For the text-containing cell, return its midpoint in [X, Y] coordinate format. 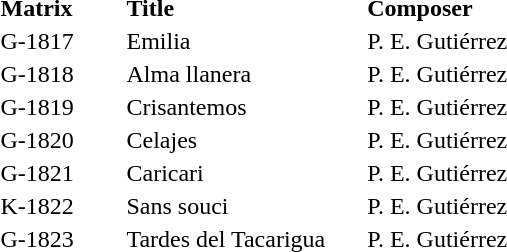
Sans souci [244, 206]
Caricari [244, 173]
Alma llanera [244, 74]
Celajes [244, 140]
Crisantemos [244, 107]
Emilia [244, 41]
